Locate the cell with the specified text and output its [X, Y] center coordinate. 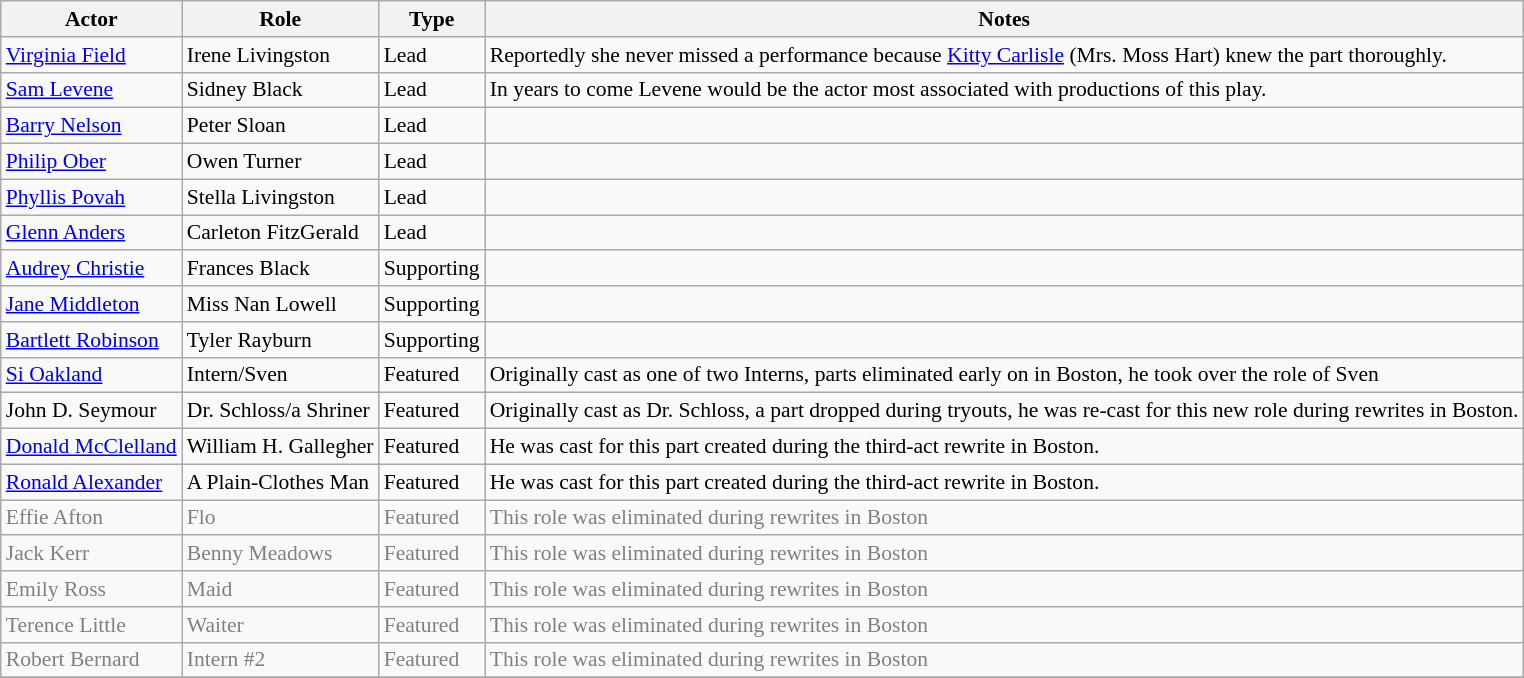
Intern #2 [280, 660]
Actor [92, 19]
Benny Meadows [280, 554]
Stella Livingston [280, 197]
A Plain-Clothes Man [280, 482]
Originally cast as one of two Interns, parts eliminated early on in Boston, he took over the role of Sven [1004, 375]
Robert Bernard [92, 660]
Role [280, 19]
Barry Nelson [92, 126]
Philip Ober [92, 162]
Type [432, 19]
Notes [1004, 19]
Bartlett Robinson [92, 340]
Maid [280, 589]
Glenn Anders [92, 233]
Tyler Rayburn [280, 340]
Donald McClelland [92, 447]
Dr. Schloss/a Shriner [280, 411]
Frances Black [280, 269]
Miss Nan Lowell [280, 304]
Sidney Black [280, 90]
Irene Livingston [280, 55]
Si Oakland [92, 375]
Waiter [280, 625]
Terence Little [92, 625]
William H. Gallegher [280, 447]
Sam Levene [92, 90]
Flo [280, 518]
Audrey Christie [92, 269]
Reportedly she never missed a performance because Kitty Carlisle (Mrs. Moss Hart) knew the part thoroughly. [1004, 55]
In years to come Levene would be the actor most associated with productions of this play. [1004, 90]
John D. Seymour [92, 411]
Intern/Sven [280, 375]
Peter Sloan [280, 126]
Phyllis Povah [92, 197]
Jane Middleton [92, 304]
Originally cast as Dr. Schloss, a part dropped during tryouts, he was re-cast for this new role during rewrites in Boston. [1004, 411]
Ronald Alexander [92, 482]
Jack Kerr [92, 554]
Carleton FitzGerald [280, 233]
Effie Afton [92, 518]
Emily Ross [92, 589]
Virginia Field [92, 55]
Owen Turner [280, 162]
